From the cell containing the given text, extract its center point as (x, y) coordinate. 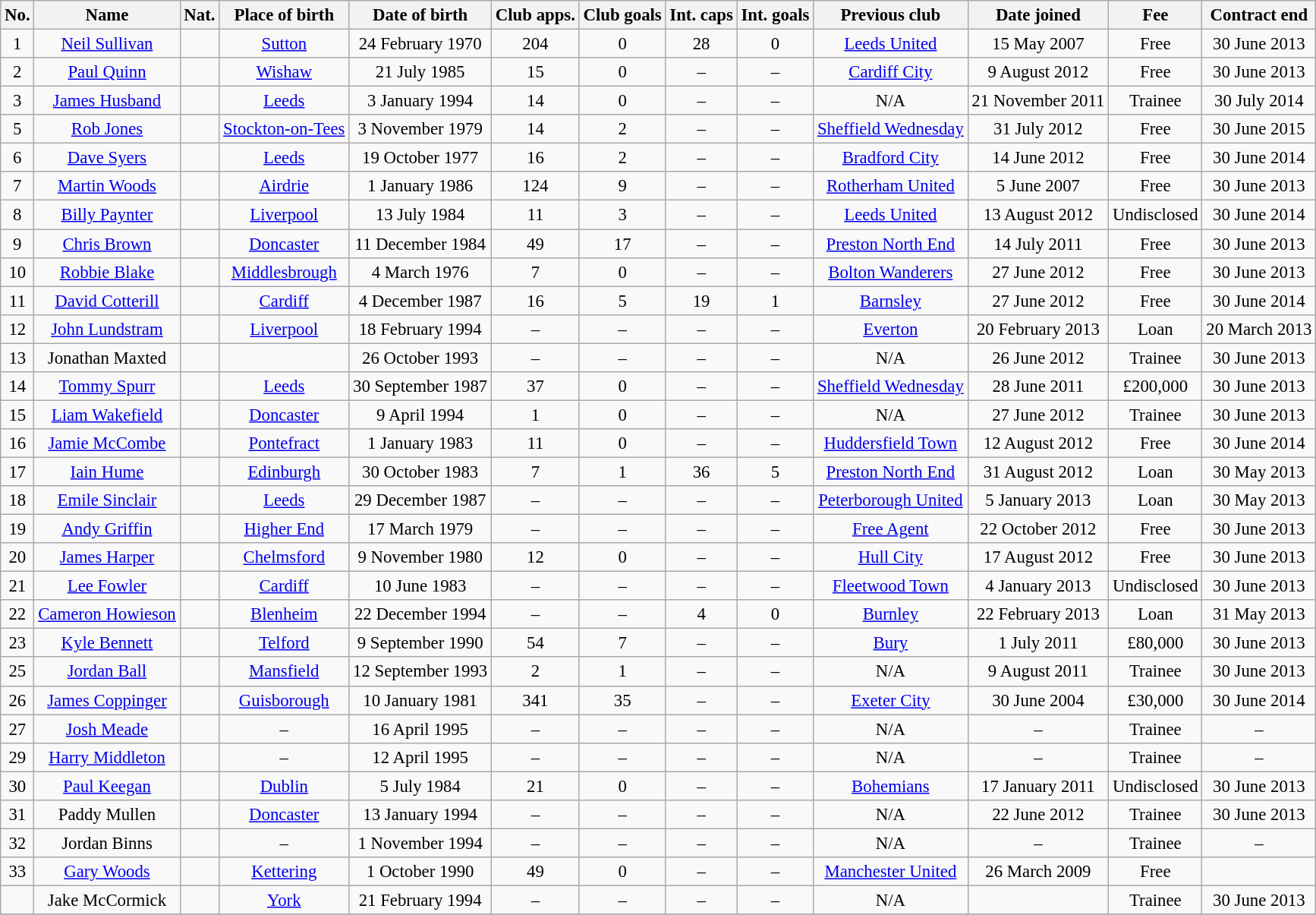
Jordan Binns (107, 843)
28 (701, 44)
Paul Quinn (107, 72)
19 October 1977 (420, 158)
1 July 2011 (1038, 643)
Pontefract (284, 443)
29 December 1987 (420, 500)
Contract end (1259, 15)
James Husband (107, 101)
Billy Paynter (107, 215)
Jonathan Maxted (107, 358)
Int. caps (701, 15)
Peterborough United (891, 500)
24 February 1970 (420, 44)
Dublin (284, 786)
Rob Jones (107, 129)
Exeter City (891, 700)
25 (17, 672)
Date of birth (420, 15)
Josh Meade (107, 729)
Rotherham United (891, 186)
Club goals (622, 15)
20 (17, 557)
1 January 1986 (420, 186)
Hull City (891, 557)
Stockton-on-Tees (284, 129)
37 (536, 387)
36 (701, 472)
Blenheim (284, 614)
Fee (1155, 15)
10 January 1981 (420, 700)
Airdrie (284, 186)
Nat. (200, 15)
Gary Woods (107, 872)
Harry Middleton (107, 757)
Neil Sullivan (107, 44)
Andy Griffin (107, 529)
Manchester United (891, 872)
31 May 2013 (1259, 614)
£200,000 (1155, 387)
John Lundstram (107, 329)
1 October 1990 (420, 872)
James Coppinger (107, 700)
Dave Syers (107, 158)
31 (17, 815)
4 January 2013 (1038, 586)
32 (17, 843)
Kyle Bennett (107, 643)
30 June 2004 (1038, 700)
Date joined (1038, 15)
22 June 2012 (1038, 815)
9 September 1990 (420, 643)
Burnley (891, 614)
17 March 1979 (420, 529)
4 March 1976 (420, 272)
£30,000 (1155, 700)
21 July 1985 (420, 72)
5 June 2007 (1038, 186)
9 November 1980 (420, 557)
17 August 2012 (1038, 557)
3 November 1979 (420, 129)
1 January 1983 (420, 443)
14 June 2012 (1038, 158)
14 July 2011 (1038, 244)
Barnsley (891, 301)
Middlesbrough (284, 272)
13 January 1994 (420, 815)
17 January 2011 (1038, 786)
13 August 2012 (1038, 215)
Liam Wakefield (107, 415)
Sutton (284, 44)
26 June 2012 (1038, 358)
Place of birth (284, 15)
30 July 2014 (1259, 101)
8 (17, 215)
Robbie Blake (107, 272)
No. (17, 15)
Previous club (891, 15)
35 (622, 700)
11 December 1984 (420, 244)
341 (536, 700)
Kettering (284, 872)
Int. goals (775, 15)
20 February 2013 (1038, 329)
12 April 1995 (420, 757)
22 (17, 614)
Wishaw (284, 72)
Tommy Spurr (107, 387)
Chris Brown (107, 244)
Bradford City (891, 158)
Guisborough (284, 700)
Mansfield (284, 672)
Higher End (284, 529)
4 December 1987 (420, 301)
22 February 2013 (1038, 614)
26 March 2009 (1038, 872)
31 August 2012 (1038, 472)
12 September 1993 (420, 672)
30 October 1983 (420, 472)
Martin Woods (107, 186)
Edinburgh (284, 472)
York (284, 900)
33 (17, 872)
Telford (284, 643)
26 (17, 700)
Bohemians (891, 786)
Bolton Wanderers (891, 272)
Jordan Ball (107, 672)
Chelmsford (284, 557)
4 (701, 614)
27 (17, 729)
26 October 1993 (420, 358)
Everton (891, 329)
9 August 2012 (1038, 72)
30 June 2015 (1259, 129)
16 April 1995 (420, 729)
James Harper (107, 557)
Iain Hume (107, 472)
David Cotterill (107, 301)
Paddy Mullen (107, 815)
1 November 1994 (420, 843)
204 (536, 44)
21 February 1994 (420, 900)
10 (17, 272)
3 January 1994 (420, 101)
29 (17, 757)
21 November 2011 (1038, 101)
9 April 1994 (420, 415)
31 July 2012 (1038, 129)
Name (107, 15)
Huddersfield Town (891, 443)
10 June 1983 (420, 586)
18 (17, 500)
12 August 2012 (1038, 443)
13 (17, 358)
9 August 2011 (1038, 672)
Paul Keegan (107, 786)
Fleetwood Town (891, 586)
Jake McCormick (107, 900)
30 (17, 786)
Bury (891, 643)
28 June 2011 (1038, 387)
Lee Fowler (107, 586)
22 December 1994 (420, 614)
Emile Sinclair (107, 500)
£80,000 (1155, 643)
18 February 1994 (420, 329)
13 July 1984 (420, 215)
54 (536, 643)
Cameron Howieson (107, 614)
124 (536, 186)
Cardiff City (891, 72)
5 January 2013 (1038, 500)
Club apps. (536, 15)
6 (17, 158)
5 July 1984 (420, 786)
30 September 1987 (420, 387)
23 (17, 643)
20 March 2013 (1259, 329)
22 October 2012 (1038, 529)
15 May 2007 (1038, 44)
Jamie McCombe (107, 443)
Free Agent (891, 529)
